Return [x, y] of the center of cell containing provided text 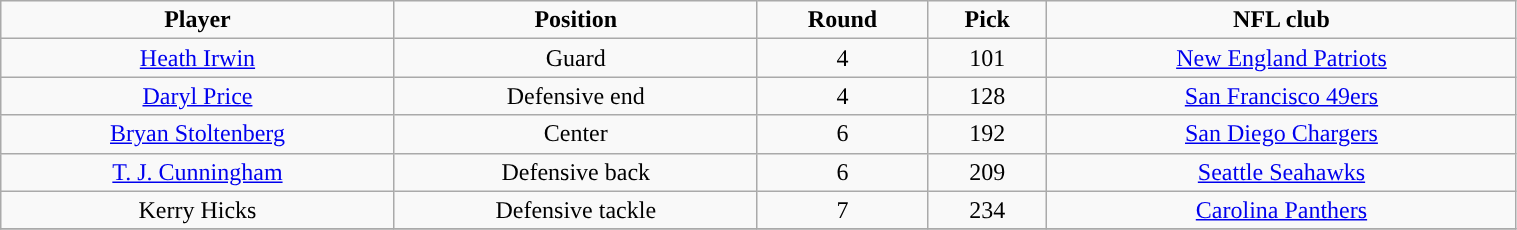
San Francisco 49ers [1282, 96]
Kerry Hicks [198, 210]
New England Patriots [1282, 58]
Daryl Price [198, 96]
NFL club [1282, 20]
Carolina Panthers [1282, 210]
128 [988, 96]
7 [842, 210]
192 [988, 134]
Center [576, 134]
234 [988, 210]
Defensive back [576, 172]
Round [842, 20]
Seattle Seahawks [1282, 172]
Pick [988, 20]
San Diego Chargers [1282, 134]
Position [576, 20]
T. J. Cunningham [198, 172]
Bryan Stoltenberg [198, 134]
Guard [576, 58]
Defensive end [576, 96]
209 [988, 172]
Defensive tackle [576, 210]
Player [198, 20]
Heath Irwin [198, 58]
101 [988, 58]
